Determine the (X, Y) coordinate at the center of the cell enclosing the given text.  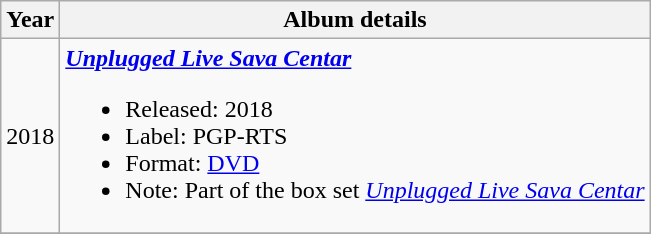
2018 (30, 136)
Album details (355, 20)
Year (30, 20)
Unplugged Live Sava CentarReleased: 2018Label: PGP-RTSFormat: DVDNote: Part of the box set Unplugged Live Sava Centar (355, 136)
